Provide the [X, Y] coordinate of the cell's center where the given text is located.  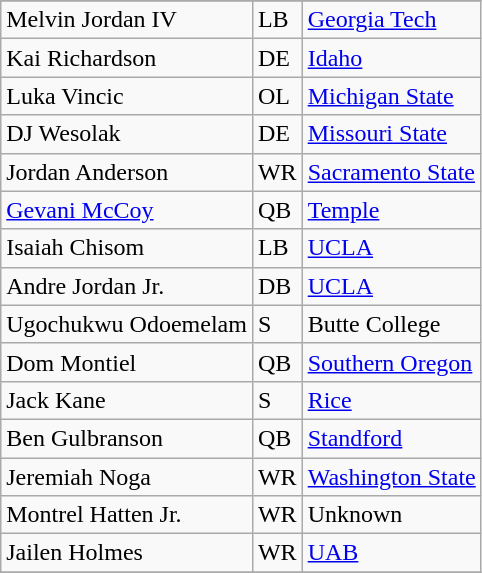
Southern Oregon [392, 362]
Dom Montiel [127, 362]
Kai Richardson [127, 58]
Jailen Holmes [127, 553]
Gevani McCoy [127, 210]
Melvin Jordan IV [127, 20]
Rice [392, 400]
DB [277, 286]
DJ Wesolak [127, 134]
Jack Kane [127, 400]
Unknown [392, 515]
Idaho [392, 58]
Luka Vincic [127, 96]
Temple [392, 210]
UAB [392, 553]
Jeremiah Noga [127, 477]
Washington State [392, 477]
Ben Gulbranson [127, 438]
Sacramento State [392, 172]
Missouri State [392, 134]
Georgia Tech [392, 20]
Standford [392, 438]
Jordan Anderson [127, 172]
Michigan State [392, 96]
Ugochukwu Odoemelam [127, 324]
Isaiah Chisom [127, 248]
Andre Jordan Jr. [127, 286]
Butte College [392, 324]
OL [277, 96]
Montrel Hatten Jr. [127, 515]
